From the cell containing the given text, extract its center point as (X, Y) coordinate. 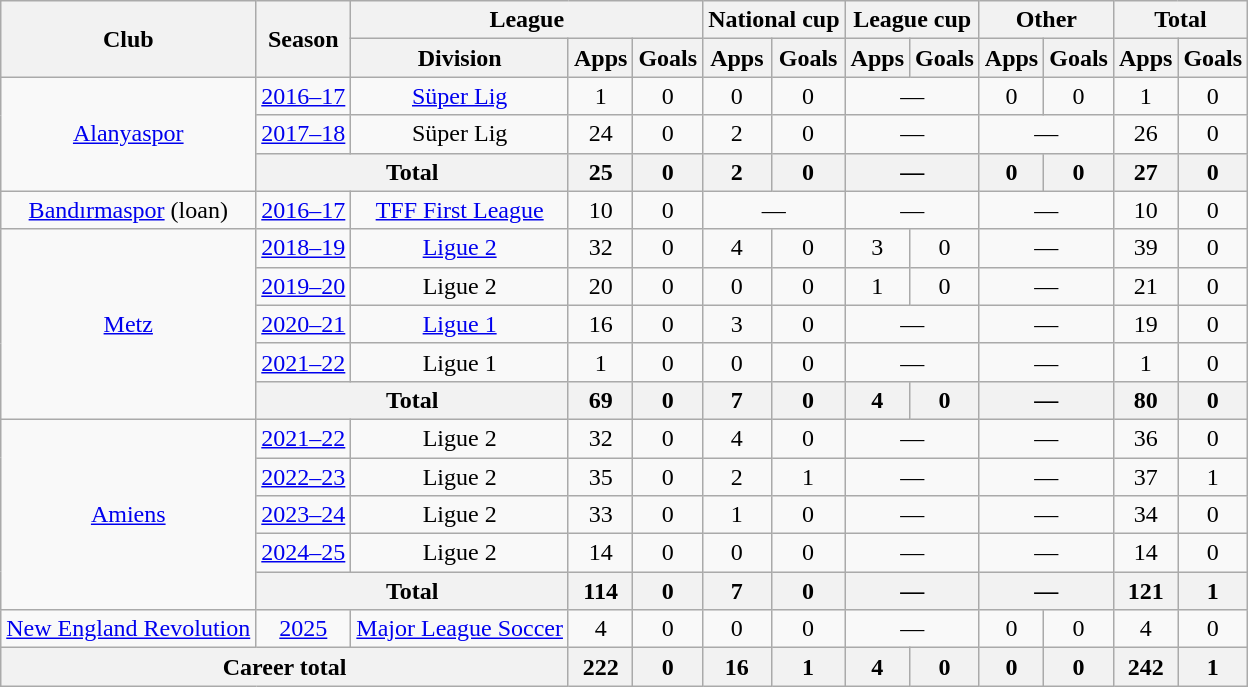
Season (304, 39)
Bandırmaspor (loan) (128, 210)
2023–24 (304, 515)
69 (600, 400)
2020–21 (304, 324)
2019–20 (304, 286)
25 (600, 172)
222 (600, 667)
2017–18 (304, 134)
24 (600, 134)
35 (600, 477)
114 (600, 591)
2025 (304, 629)
121 (1145, 591)
20 (600, 286)
Division (460, 58)
New England Revolution (128, 629)
2022–23 (304, 477)
37 (1145, 477)
Major League Soccer (460, 629)
27 (1145, 172)
Club (128, 39)
26 (1145, 134)
League cup (912, 20)
242 (1145, 667)
33 (600, 515)
21 (1145, 286)
2024–25 (304, 553)
80 (1145, 400)
Other (1046, 20)
Amiens (128, 514)
Metz (128, 324)
TFF First League (460, 210)
Career total (285, 667)
34 (1145, 515)
National cup (774, 20)
39 (1145, 248)
League (527, 20)
2018–19 (304, 248)
36 (1145, 438)
19 (1145, 324)
Alanyaspor (128, 134)
